Detect which cell encompasses the target text, then output its (x, y) center coordinate. 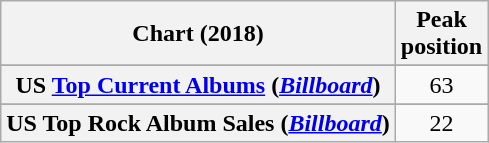
Peakposition (441, 34)
US Top Rock Album Sales (Billboard) (198, 123)
Chart (2018) (198, 34)
63 (441, 85)
22 (441, 123)
US Top Current Albums (Billboard) (198, 85)
